Find where the given text appears and provide that cell's center as [x, y] coordinate. 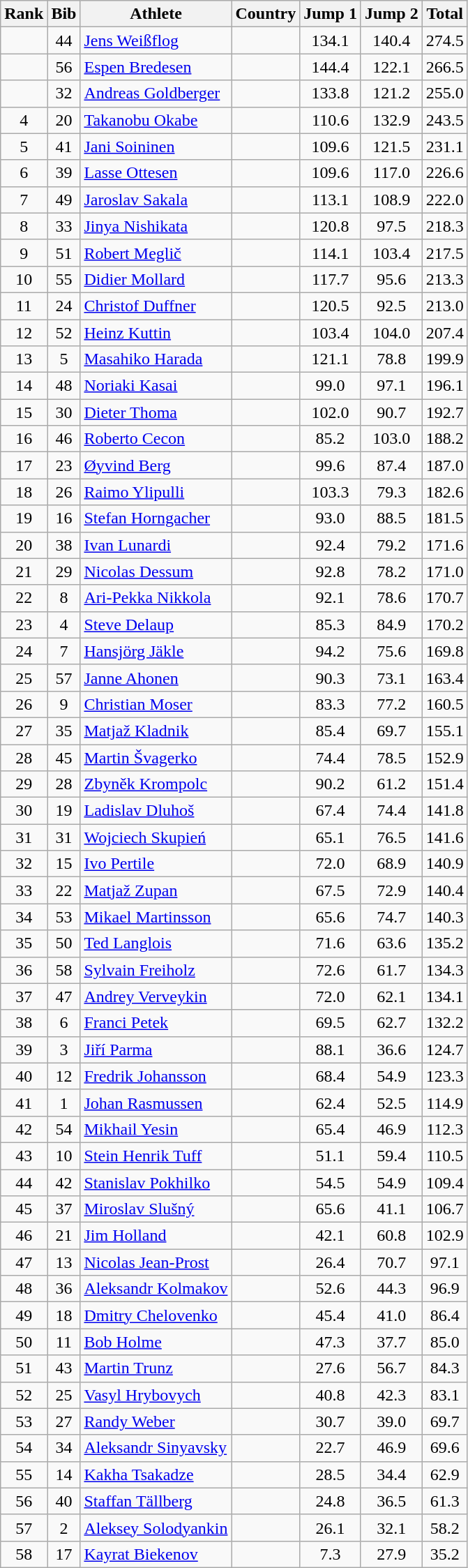
182.6 [445, 492]
Stanislav Pokhilko [156, 1183]
Jim Holland [156, 1236]
30.7 [331, 1421]
Matjaž Kladnik [156, 731]
Bib [64, 14]
69.5 [331, 1023]
207.4 [445, 333]
Jump 2 [391, 14]
Athlete [156, 14]
171.6 [445, 545]
93.0 [331, 518]
42.3 [391, 1395]
222.0 [445, 200]
218.3 [445, 226]
41.0 [391, 1315]
Janne Ahonen [156, 678]
Jens Weißflog [156, 40]
132.9 [391, 120]
26.1 [331, 1528]
77.2 [391, 704]
83.1 [445, 1395]
102.0 [331, 412]
Ari-Pekka Nikkola [156, 598]
88.5 [391, 518]
114.9 [445, 1103]
Andreas Goldberger [156, 94]
32.1 [391, 1528]
67.4 [331, 811]
44.3 [391, 1289]
54.5 [331, 1183]
Jump 1 [331, 14]
Miroslav Slušný [156, 1209]
Christof Duffner [156, 306]
Roberto Cecon [156, 439]
Ivo Pertile [156, 864]
113.1 [331, 200]
141.6 [445, 837]
62.4 [331, 1103]
90.7 [391, 412]
Wojciech Skupień [156, 837]
27.6 [331, 1368]
22.7 [331, 1448]
103.0 [391, 439]
90.3 [331, 678]
68.4 [331, 1076]
61.2 [391, 784]
103.3 [331, 492]
74.7 [391, 917]
83.3 [331, 704]
92.5 [391, 306]
Takanobu Okabe [156, 120]
41.1 [391, 1209]
102.9 [445, 1236]
78.2 [391, 572]
Aleksey Solodyankin [156, 1528]
Stefan Horngacher [156, 518]
Aleksandr Kolmakov [156, 1289]
Country [266, 14]
108.9 [391, 200]
Jaroslav Sakala [156, 200]
52.5 [391, 1103]
99.6 [331, 465]
226.6 [445, 173]
Zbyněk Krompolc [156, 784]
199.9 [445, 359]
Martin Trunz [156, 1368]
Ted Langlois [156, 943]
62.7 [391, 1023]
52.6 [331, 1289]
109.4 [445, 1183]
40.8 [331, 1395]
56.7 [391, 1368]
76.5 [391, 837]
65.4 [331, 1129]
24.8 [331, 1501]
Mikael Martinsson [156, 917]
170.2 [445, 625]
106.7 [445, 1209]
85.3 [331, 625]
Lasse Ottesen [156, 173]
97.5 [391, 226]
Kayrat Biekenov [156, 1554]
84.9 [391, 625]
88.1 [331, 1050]
60.8 [391, 1236]
94.2 [331, 651]
152.9 [445, 757]
213.3 [445, 279]
42.1 [331, 1236]
37.7 [391, 1342]
151.4 [445, 784]
196.1 [445, 386]
Kakha Tsakadze [156, 1474]
63.6 [391, 943]
61.7 [391, 970]
110.6 [331, 120]
132.2 [445, 1023]
104.0 [391, 333]
160.5 [445, 704]
1 [64, 1103]
122.1 [391, 67]
Øyvind Berg [156, 465]
Aleksandr Sinyavsky [156, 1448]
121.2 [391, 94]
34.4 [391, 1474]
90.2 [331, 784]
Vasyl Hrybovych [156, 1395]
Didier Mollard [156, 279]
124.7 [445, 1050]
Steve Delaup [156, 625]
Mikhail Yesin [156, 1129]
120.5 [331, 306]
117.7 [331, 279]
85.4 [331, 731]
Dmitry Chelovenko [156, 1315]
Matjaž Zupan [156, 890]
181.5 [445, 518]
45.4 [331, 1315]
Nicolas Dessum [156, 572]
144.4 [331, 67]
135.2 [445, 943]
255.0 [445, 94]
Nicolas Jean-Prost [156, 1262]
Randy Weber [156, 1421]
Noriaki Kasai [156, 386]
51.1 [331, 1156]
92.4 [331, 545]
96.9 [445, 1289]
85.2 [331, 439]
Franci Petek [156, 1023]
2 [64, 1528]
36.5 [391, 1501]
35.2 [445, 1554]
67.5 [331, 890]
7.3 [331, 1554]
187.0 [445, 465]
Jinya Nishikata [156, 226]
75.6 [391, 651]
68.9 [391, 864]
86.4 [445, 1315]
188.2 [445, 439]
92.1 [331, 598]
65.1 [331, 837]
78.5 [391, 757]
Stein Henrik Tuff [156, 1156]
28.5 [331, 1474]
110.5 [445, 1156]
Dieter Thoma [156, 412]
78.8 [391, 359]
266.5 [445, 67]
78.6 [391, 598]
47.3 [331, 1342]
61.3 [445, 1501]
141.8 [445, 811]
140.9 [445, 864]
120.8 [331, 226]
163.4 [445, 678]
95.6 [391, 279]
Martin Švagerko [156, 757]
123.3 [445, 1076]
92.8 [331, 572]
243.5 [445, 120]
217.5 [445, 253]
Rank [24, 14]
85.0 [445, 1342]
Fredrik Johansson [156, 1076]
Masahiko Harada [156, 359]
Ladislav Dluhoš [156, 811]
Johan Rasmussen [156, 1103]
72.6 [331, 970]
27.9 [391, 1554]
Staffan Tällberg [156, 1501]
Jiří Parma [156, 1050]
192.7 [445, 412]
170.7 [445, 598]
70.7 [391, 1262]
Espen Bredesen [156, 67]
Bob Holme [156, 1342]
Jani Soininen [156, 147]
73.1 [391, 678]
Christian Moser [156, 704]
117.0 [391, 173]
62.1 [391, 996]
213.0 [445, 306]
79.2 [391, 545]
Robert Meglič [156, 253]
140.3 [445, 917]
3 [64, 1050]
84.3 [445, 1368]
114.1 [331, 253]
79.3 [391, 492]
26.4 [331, 1262]
Sylvain Freiholz [156, 970]
39.0 [391, 1421]
Raimo Ylipulli [156, 492]
169.8 [445, 651]
134.3 [445, 970]
274.5 [445, 40]
112.3 [445, 1129]
Total [445, 14]
59.4 [391, 1156]
72.9 [391, 890]
87.4 [391, 465]
121.1 [331, 359]
121.5 [391, 147]
Heinz Kuttin [156, 333]
71.6 [331, 943]
231.1 [445, 147]
99.0 [331, 386]
171.0 [445, 572]
58.2 [445, 1528]
62.9 [445, 1474]
Andrey Verveykin [156, 996]
155.1 [445, 731]
69.6 [445, 1448]
Ivan Lunardi [156, 545]
Hansjörg Jäkle [156, 651]
36.6 [391, 1050]
133.8 [331, 94]
